Pinpoint the cell where the given text exists, returning its (X, Y) midpoint coordinate. 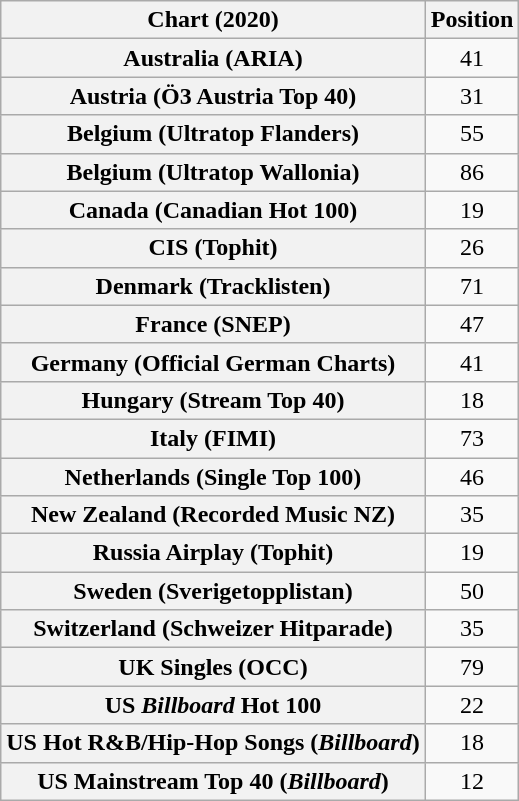
22 (472, 705)
Position (472, 20)
50 (472, 591)
Canada (Canadian Hot 100) (213, 210)
12 (472, 781)
Belgium (Ultratop Flanders) (213, 134)
73 (472, 438)
US Mainstream Top 40 (Billboard) (213, 781)
France (SNEP) (213, 324)
US Billboard Hot 100 (213, 705)
UK Singles (OCC) (213, 667)
Chart (2020) (213, 20)
Sweden (Sverigetopplistan) (213, 591)
71 (472, 286)
Hungary (Stream Top 40) (213, 400)
Denmark (Tracklisten) (213, 286)
31 (472, 96)
55 (472, 134)
CIS (Tophit) (213, 248)
86 (472, 172)
26 (472, 248)
Switzerland (Schweizer Hitparade) (213, 629)
46 (472, 477)
New Zealand (Recorded Music NZ) (213, 515)
Germany (Official German Charts) (213, 362)
Belgium (Ultratop Wallonia) (213, 172)
47 (472, 324)
US Hot R&B/Hip-Hop Songs (Billboard) (213, 743)
79 (472, 667)
Russia Airplay (Tophit) (213, 553)
Netherlands (Single Top 100) (213, 477)
Austria (Ö3 Austria Top 40) (213, 96)
Italy (FIMI) (213, 438)
Australia (ARIA) (213, 58)
